Return the [X, Y] coordinate for the center point of the cell that contains the specified text.  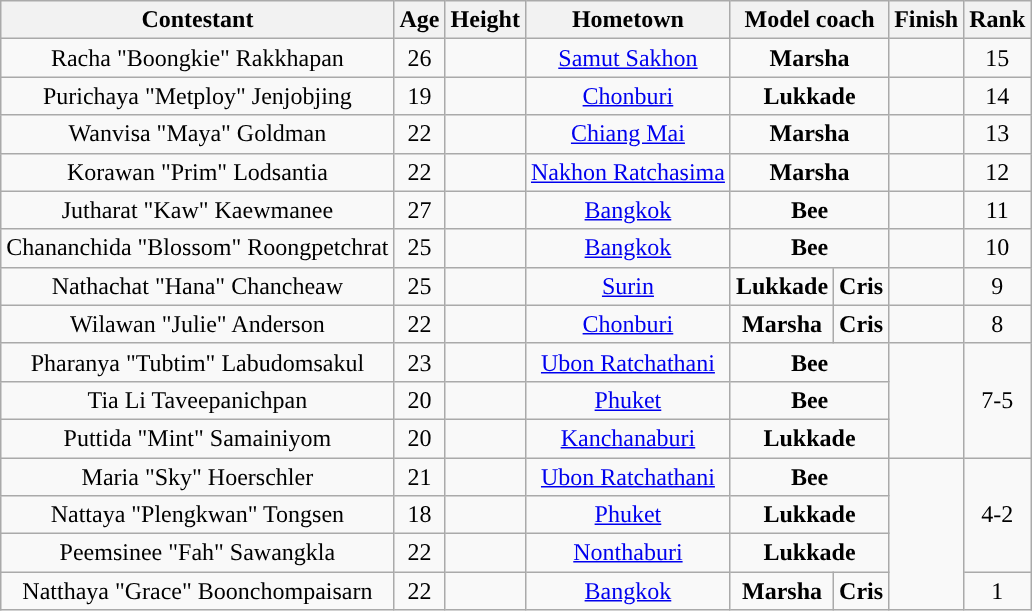
Peemsinee "Fah" Sawangkla [198, 553]
Age [420, 20]
Chananchida "Blossom" Roongpetchrat [198, 248]
Nattaya "Plengkwan" Tongsen [198, 515]
12 [998, 172]
Nathachat "Hana" Chancheaw [198, 286]
11 [998, 210]
Nonthaburi [628, 553]
Rank [998, 20]
Height [485, 20]
13 [998, 134]
15 [998, 58]
Contestant [198, 20]
Natthaya "Grace" Boonchompaisarn [198, 591]
7-5 [998, 400]
Wanvisa "Maya" Goldman [198, 134]
23 [420, 362]
Model coach [809, 20]
19 [420, 96]
10 [998, 248]
Korawan "Prim" Lodsantia [198, 172]
26 [420, 58]
Samut Sakhon [628, 58]
Purichaya "Metploy" Jenjobjing [198, 96]
Puttida "Mint" Samainiyom [198, 438]
8 [998, 324]
Pharanya "Tubtim" Labudomsakul [198, 362]
Hometown [628, 20]
21 [420, 477]
Wilawan "Julie" Anderson [198, 324]
Jutharat "Kaw" Kaewmanee [198, 210]
Kanchanaburi [628, 438]
18 [420, 515]
Tia Li Taveepanichpan [198, 400]
Racha "Boongkie" Rakkhapan [198, 58]
4-2 [998, 515]
27 [420, 210]
Surin [628, 286]
1 [998, 591]
14 [998, 96]
Chiang Mai [628, 134]
Maria "Sky" Hoerschler [198, 477]
Nakhon Ratchasima [628, 172]
9 [998, 286]
Finish [926, 20]
